Pinpoint the cell where the given text exists, returning its (x, y) midpoint coordinate. 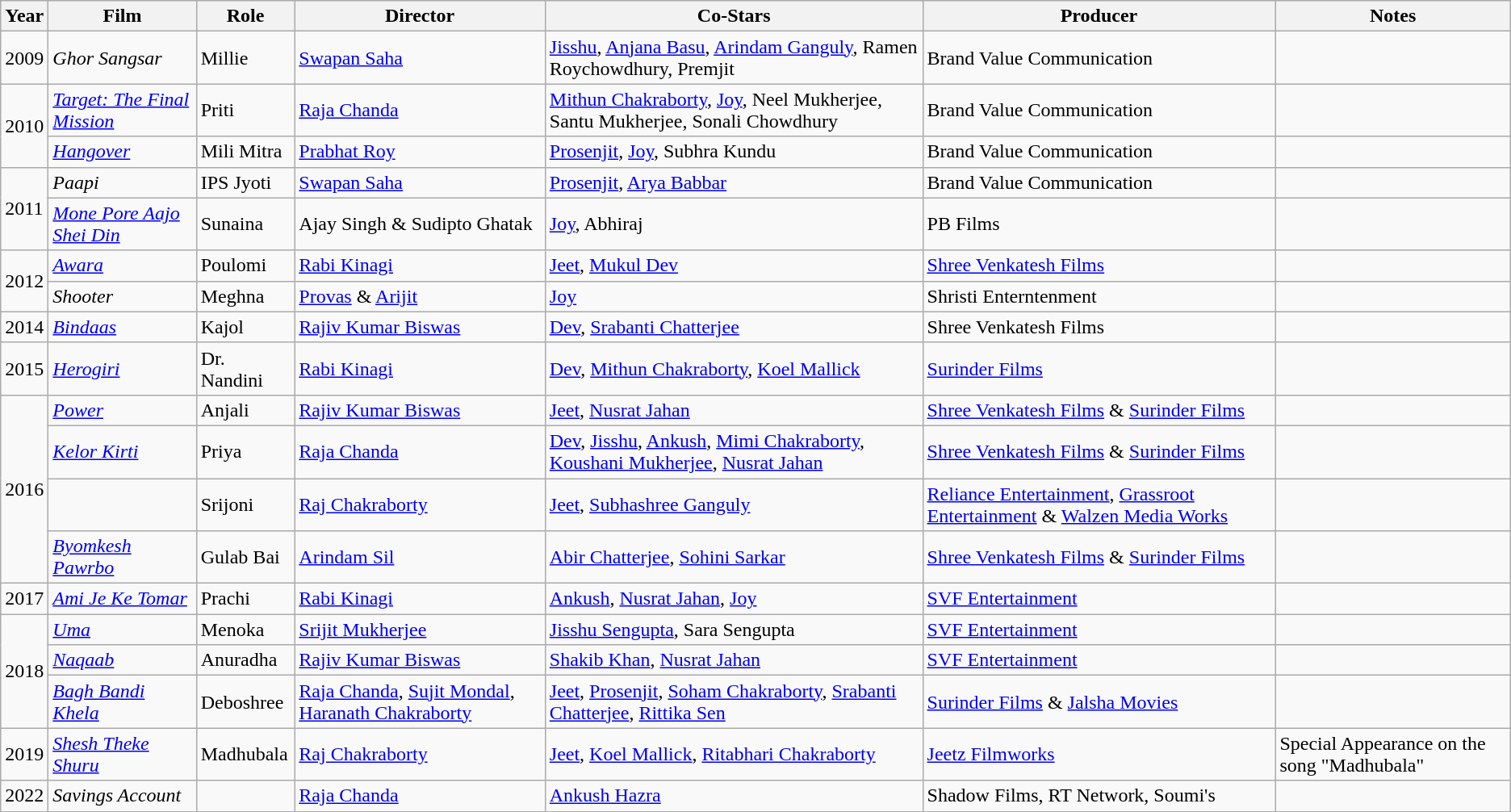
Dev, Mithun Chakraborty, Koel Mallick (734, 368)
Bagh Bandi Khela (123, 702)
Shristi Enterntenment (1099, 296)
Abir Chatterjee, Sohini Sarkar (734, 557)
Raja Chanda, Sujit Mondal, Haranath Chakraborty (420, 702)
Mili Mitra (245, 152)
Co-Stars (734, 16)
Mone Pore Aajo Shei Din (123, 224)
Joy (734, 296)
Dev, Jisshu, Ankush, Mimi Chakraborty, Koushani Mukherjee, Nusrat Jahan (734, 452)
Power (123, 410)
Jisshu Sengupta, Sara Sengupta (734, 630)
Shadow Films, RT Network, Soumi's (1099, 796)
Srijit Mukherjee (420, 630)
Hangover (123, 152)
2015 (24, 368)
Notes (1393, 16)
2010 (24, 126)
Surinder Films (1099, 368)
Ami Je Ke Tomar (123, 599)
Naqaab (123, 660)
Jeet, Mukul Dev (734, 266)
2018 (24, 672)
Awara (123, 266)
Ankush Hazra (734, 796)
Shakib Khan, Nusrat Jahan (734, 660)
Jeet, Subhashree Ganguly (734, 504)
Ankush, Nusrat Jahan, Joy (734, 599)
Srijoni (245, 504)
Shooter (123, 296)
Film (123, 16)
Paapi (123, 182)
2017 (24, 599)
Surinder Films & Jalsha Movies (1099, 702)
Ghor Sangsar (123, 58)
Sunaina (245, 224)
Producer (1099, 16)
IPS Jyoti (245, 182)
Jeet, Prosenjit, Soham Chakraborty, Srabanti Chatterjee, Rittika Sen (734, 702)
Shesh Theke Shuru (123, 754)
2022 (24, 796)
2009 (24, 58)
Bindaas (123, 327)
Reliance Entertainment, Grassroot Entertainment & Walzen Media Works (1099, 504)
Herogiri (123, 368)
Prachi (245, 599)
Jeet, Koel Mallick, Ritabhari Chakraborty (734, 754)
Year (24, 16)
Prosenjit, Joy, Subhra Kundu (734, 152)
Target: The Final Mission (123, 110)
Dr. Nandini (245, 368)
Mithun Chakraborty, Joy, Neel Mukherjee, Santu Mukherjee, Sonali Chowdhury (734, 110)
Jisshu, Anjana Basu, Arindam Ganguly, Ramen Roychowdhury, Premjit (734, 58)
Kajol (245, 327)
Prabhat Roy (420, 152)
Menoka (245, 630)
Director (420, 16)
PB Films (1099, 224)
Jeetz Filmworks (1099, 754)
Provas & Arijit (420, 296)
Kelor Kirti (123, 452)
Ajay Singh & Sudipto Ghatak (420, 224)
Gulab Bai (245, 557)
Dev, Srabanti Chatterjee (734, 327)
Jeet, Nusrat Jahan (734, 410)
2011 (24, 208)
Anjali (245, 410)
2012 (24, 281)
Role (245, 16)
Meghna (245, 296)
2016 (24, 489)
Special Appearance on the song "Madhubala" (1393, 754)
Anuradha (245, 660)
Savings Account (123, 796)
Deboshree (245, 702)
2014 (24, 327)
Joy, Abhiraj (734, 224)
Madhubala (245, 754)
2019 (24, 754)
Millie (245, 58)
Priya (245, 452)
Prosenjit, Arya Babbar (734, 182)
Arindam Sil (420, 557)
Priti (245, 110)
Uma (123, 630)
Poulomi (245, 266)
Byomkesh Pawrbo (123, 557)
